Determine the [x, y] coordinate at the center of the cell enclosing the given text.  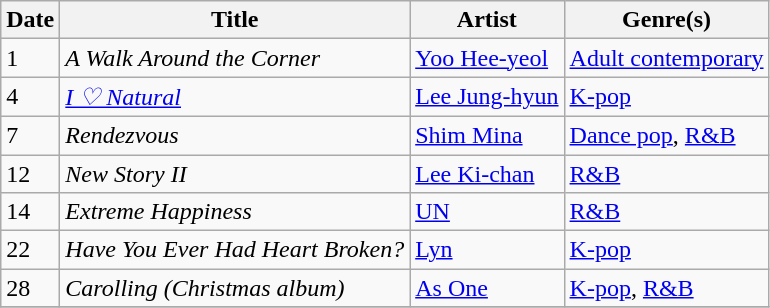
Genre(s) [666, 20]
28 [30, 288]
22 [30, 250]
I ♡ Natural [235, 97]
A Walk Around the Corner [235, 58]
Lee Ki-chan [487, 173]
Adult contemporary [666, 58]
Carolling (Christmas album) [235, 288]
12 [30, 173]
Artist [487, 20]
14 [30, 212]
As One [487, 288]
Title [235, 20]
Lyn [487, 250]
7 [30, 135]
Extreme Happiness [235, 212]
UN [487, 212]
Yoo Hee-yeol [487, 58]
Have You Ever Had Heart Broken? [235, 250]
Shim Mina [487, 135]
New Story II [235, 173]
Rendezvous [235, 135]
Date [30, 20]
Dance pop, R&B [666, 135]
1 [30, 58]
K-pop, R&B [666, 288]
Lee Jung-hyun [487, 97]
4 [30, 97]
